Return the (x, y) coordinate for the center point of the cell that contains the specified text.  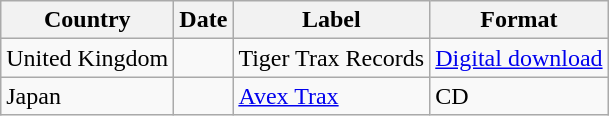
Label (332, 20)
Digital download (519, 58)
Date (204, 20)
Country (88, 20)
Format (519, 20)
Tiger Trax Records (332, 58)
United Kingdom (88, 58)
CD (519, 96)
Avex Trax (332, 96)
Japan (88, 96)
